Detect which cell encompasses the target text, then output its [x, y] center coordinate. 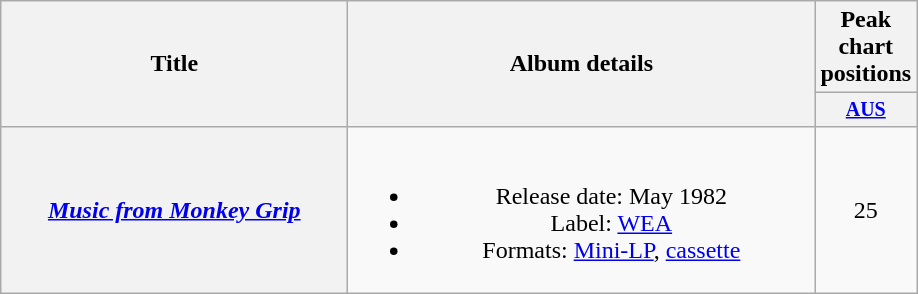
Release date: May 1982Label: WEAFormats: Mini-LP, cassette [582, 210]
Album details [582, 64]
Music from Monkey Grip [174, 210]
25 [866, 210]
Title [174, 64]
Peak chart positions [866, 47]
AUS [866, 110]
